Provide the (x, y) coordinate of the cell's center where the given text is located.  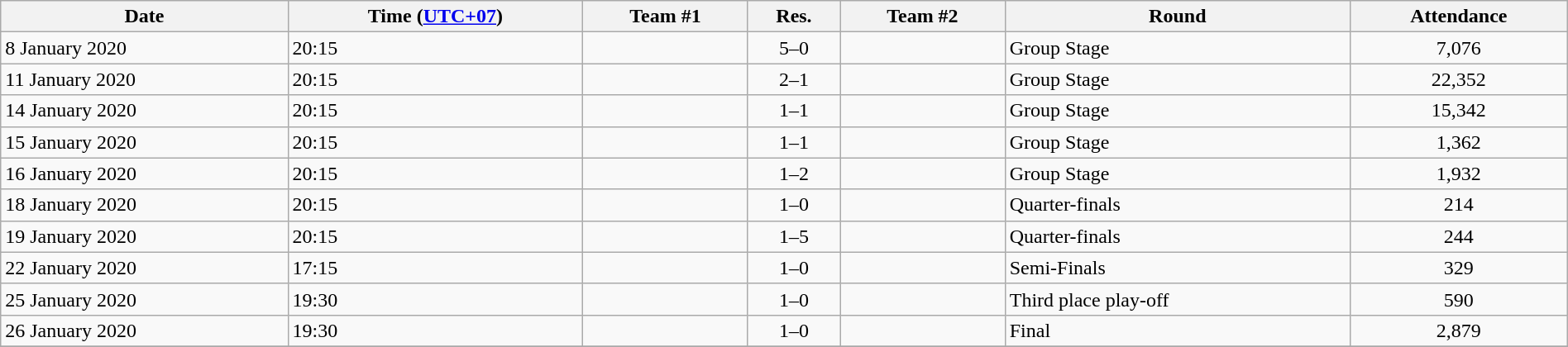
16 January 2020 (144, 173)
Round (1178, 17)
11 January 2020 (144, 79)
329 (1459, 268)
Semi-Finals (1178, 268)
15 January 2020 (144, 142)
2–1 (794, 79)
8 January 2020 (144, 48)
22,352 (1459, 79)
Final (1178, 330)
Date (144, 17)
19 January 2020 (144, 236)
17:15 (435, 268)
2,879 (1459, 330)
22 January 2020 (144, 268)
1–5 (794, 236)
Res. (794, 17)
Team #1 (666, 17)
244 (1459, 236)
1,362 (1459, 142)
18 January 2020 (144, 205)
26 January 2020 (144, 330)
590 (1459, 299)
25 January 2020 (144, 299)
Third place play-off (1178, 299)
1,932 (1459, 173)
1–2 (794, 173)
7,076 (1459, 48)
Attendance (1459, 17)
5–0 (794, 48)
214 (1459, 205)
Team #2 (923, 17)
Time (UTC+07) (435, 17)
14 January 2020 (144, 111)
15,342 (1459, 111)
